Output the (X, Y) coordinate of the center of the cell containing the given text.  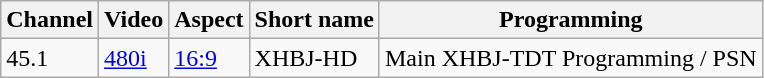
45.1 (50, 58)
16:9 (209, 58)
Short name (314, 20)
XHBJ-HD (314, 58)
Channel (50, 20)
Aspect (209, 20)
Video (134, 20)
Programming (570, 20)
Main XHBJ-TDT Programming / PSN (570, 58)
480i (134, 58)
